Output the [x, y] coordinate of the center of the cell containing the given text.  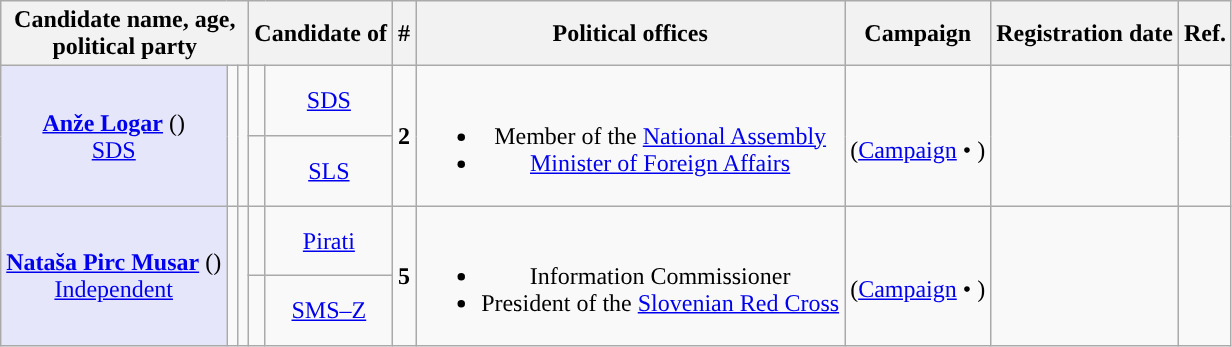
Anže Logar ()SDS [114, 136]
2 [404, 136]
Political offices [630, 34]
Nataša Pirc Musar ()Independent [114, 276]
SDS [328, 101]
Information Commissioner President of the Slovenian Red Cross [630, 276]
Registration date [1085, 34]
SLS [328, 171]
# [404, 34]
Candidate of [321, 34]
5 [404, 276]
Candidate name, age,political party [125, 34]
Member of the National Assembly Minister of Foreign Affairs [630, 136]
SMS–Z [328, 311]
Ref. [1204, 34]
Pirati [328, 241]
Campaign [918, 34]
